For the text-containing cell, return its midpoint in [X, Y] coordinate format. 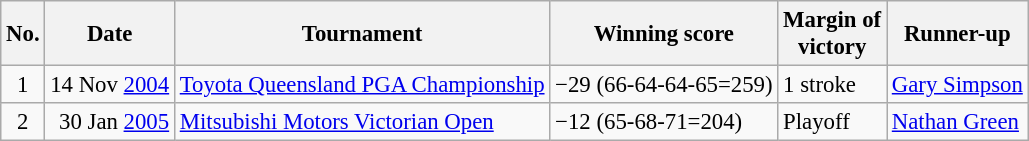
−29 (66-64-64-65=259) [664, 85]
1 [23, 85]
Date [110, 34]
Gary Simpson [957, 85]
−12 (65-68-71=204) [664, 122]
Playoff [832, 122]
14 Nov 2004 [110, 85]
Winning score [664, 34]
Nathan Green [957, 122]
Toyota Queensland PGA Championship [362, 85]
No. [23, 34]
Margin ofvictory [832, 34]
30 Jan 2005 [110, 122]
Runner-up [957, 34]
1 stroke [832, 85]
2 [23, 122]
Tournament [362, 34]
Mitsubishi Motors Victorian Open [362, 122]
